Pinpoint the cell where the given text exists, returning its [X, Y] midpoint coordinate. 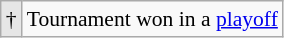
Tournament won in a playoff [152, 19]
† [12, 19]
